Locate the cell with the specified text and output its [x, y] center coordinate. 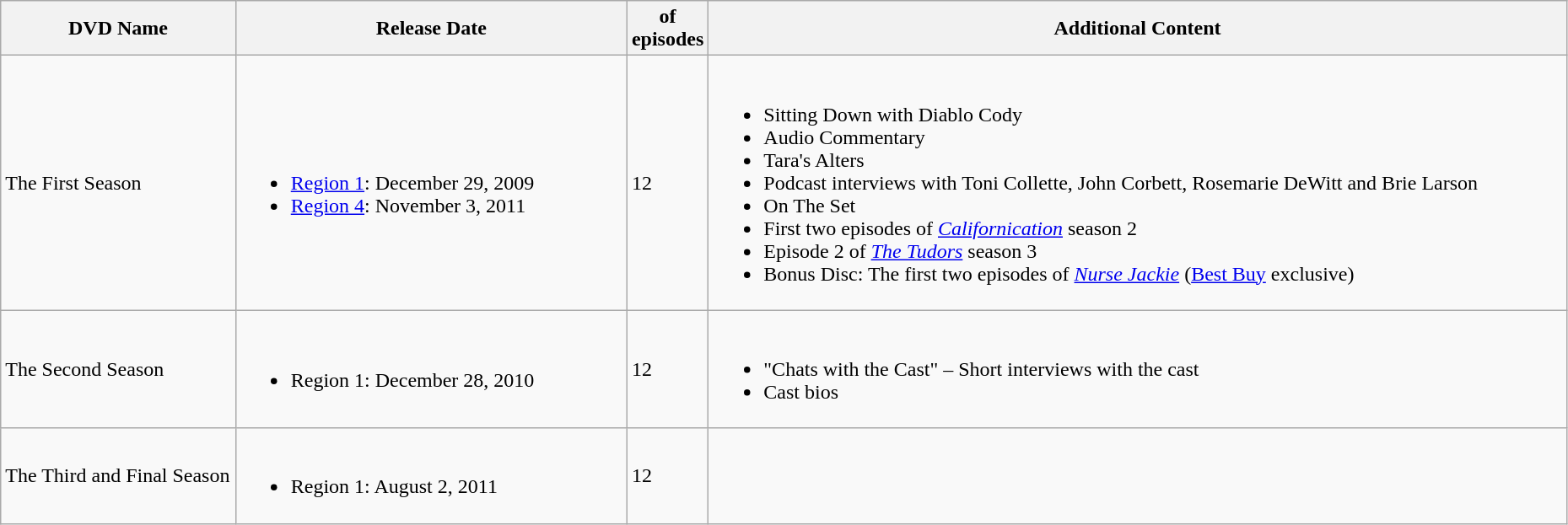
Region 1: December 28, 2010 [431, 369]
The Third and Final Season [118, 475]
DVD Name [118, 29]
"Chats with the Cast" – Short interviews with the castCast bios [1138, 369]
Release Date [431, 29]
Region 1: August 2, 2011 [431, 475]
The Second Season [118, 369]
The First Season [118, 183]
Region 1: December 29, 2009Region 4: November 3, 2011 [431, 183]
ofepisodes [667, 29]
Additional Content [1138, 29]
